Find where the given text appears and provide that cell's center as [x, y] coordinate. 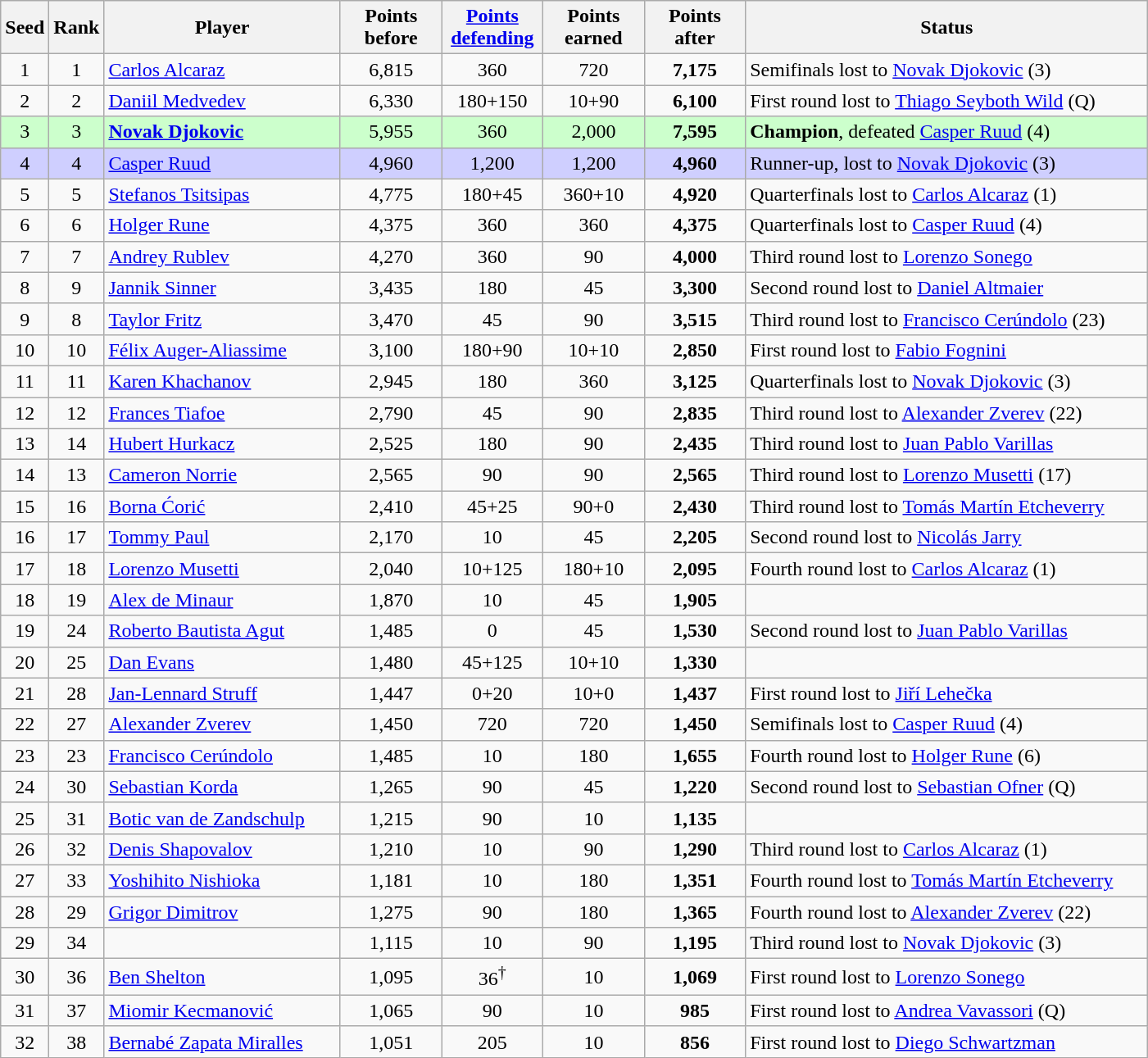
26 [25, 849]
20 [25, 662]
3,470 [391, 319]
1,351 [695, 880]
2,525 [391, 444]
2,410 [391, 506]
10+125 [492, 569]
Novak Djokovic [223, 132]
Quarterfinals lost to Novak Djokovic (3) [947, 381]
Denis Shapovalov [223, 849]
180+45 [492, 194]
7,175 [695, 70]
205 [492, 1042]
1,181 [391, 880]
4,920 [695, 194]
15 [25, 506]
4,270 [391, 257]
360+10 [594, 194]
Points after [695, 28]
Yoshihito Nishioka [223, 880]
Tommy Paul [223, 538]
37 [77, 1010]
Roberto Bautista Agut [223, 631]
2,430 [695, 506]
0 [492, 631]
First round lost to Diego Schwartzman [947, 1042]
3,435 [391, 288]
Alexander Zverev [223, 724]
Daniil Medvedev [223, 101]
985 [695, 1010]
Points defending [492, 28]
Dan Evans [223, 662]
2,835 [695, 412]
Jan-Lennard Struff [223, 693]
7,595 [695, 132]
3,100 [391, 350]
First round lost to Fabio Fognini [947, 350]
180+90 [492, 350]
Grigor Dimitrov [223, 912]
1,437 [695, 693]
Third round lost to Carlos Alcaraz (1) [947, 849]
Seed [25, 28]
Cameron Norrie [223, 475]
1,115 [391, 943]
Félix Auger-Aliassime [223, 350]
4,000 [695, 257]
Quarterfinals lost to Casper Ruud (4) [947, 225]
2,000 [594, 132]
3,125 [695, 381]
Francisco Cerúndolo [223, 756]
2,945 [391, 381]
1,330 [695, 662]
6,100 [695, 101]
1,095 [391, 977]
Fourth round lost to Tomás Martín Etcheverry [947, 880]
4,775 [391, 194]
1,135 [695, 818]
Borna Ćorić [223, 506]
Fourth round lost to Alexander Zverev (22) [947, 912]
Miomir Kecmanović [223, 1010]
45+25 [492, 506]
2,205 [695, 538]
Lorenzo Musetti [223, 569]
Frances Tiafoe [223, 412]
Casper Ruud [223, 163]
Third round lost to Alexander Zverev (22) [947, 412]
Player [223, 28]
1,265 [391, 787]
180+10 [594, 569]
1,195 [695, 943]
Points earned [594, 28]
Karen Khachanov [223, 381]
First round lost to Jiří Lehečka [947, 693]
First round lost to Thiago Seyboth Wild (Q) [947, 101]
34 [77, 943]
Quarterfinals lost to Carlos Alcaraz (1) [947, 194]
856 [695, 1042]
6,330 [391, 101]
Third round lost to Lorenzo Musetti (17) [947, 475]
1,215 [391, 818]
Jannik Sinner [223, 288]
Fourth round lost to Carlos Alcaraz (1) [947, 569]
Holger Rune [223, 225]
1,210 [391, 849]
Bernabé Zapata Miralles [223, 1042]
22 [25, 724]
10+90 [594, 101]
Points before [391, 28]
1,530 [695, 631]
Runner-up, lost to Novak Djokovic (3) [947, 163]
180+150 [492, 101]
Second round lost to Juan Pablo Varillas [947, 631]
1,051 [391, 1042]
Ben Shelton [223, 977]
1,655 [695, 756]
1,870 [391, 600]
2,850 [695, 350]
Third round lost to Novak Djokovic (3) [947, 943]
First round lost to Andrea Vavassori (Q) [947, 1010]
45+125 [492, 662]
90+0 [594, 506]
Second round lost to Daniel Altmaier [947, 288]
1,290 [695, 849]
Semifinals lost to Casper Ruud (4) [947, 724]
Carlos Alcaraz [223, 70]
Andrey Rublev [223, 257]
21 [25, 693]
0+20 [492, 693]
1,365 [695, 912]
Fourth round lost to Holger Rune (6) [947, 756]
6,815 [391, 70]
Third round lost to Lorenzo Sonego [947, 257]
1,480 [391, 662]
5,955 [391, 132]
2,170 [391, 538]
Sebastian Korda [223, 787]
Champion, defeated Casper Ruud (4) [947, 132]
Semifinals lost to Novak Djokovic (3) [947, 70]
1,447 [391, 693]
Botic van de Zandschulp [223, 818]
Third round lost to Tomás Martín Etcheverry [947, 506]
Third round lost to Francisco Cerúndolo (23) [947, 319]
2,790 [391, 412]
3,515 [695, 319]
Stefanos Tsitsipas [223, 194]
Second round lost to Nicolás Jarry [947, 538]
1,220 [695, 787]
Alex de Minaur [223, 600]
36 [77, 977]
First round lost to Lorenzo Sonego [947, 977]
33 [77, 880]
Second round lost to Sebastian Ofner (Q) [947, 787]
Taylor Fritz [223, 319]
1,069 [695, 977]
Third round lost to Juan Pablo Varillas [947, 444]
36† [492, 977]
2,095 [695, 569]
Hubert Hurkacz [223, 444]
1,275 [391, 912]
1,065 [391, 1010]
2,435 [695, 444]
2,040 [391, 569]
Rank [77, 28]
Status [947, 28]
38 [77, 1042]
3,300 [695, 288]
10+0 [594, 693]
1,905 [695, 600]
